For the text-containing cell, return its midpoint in [x, y] coordinate format. 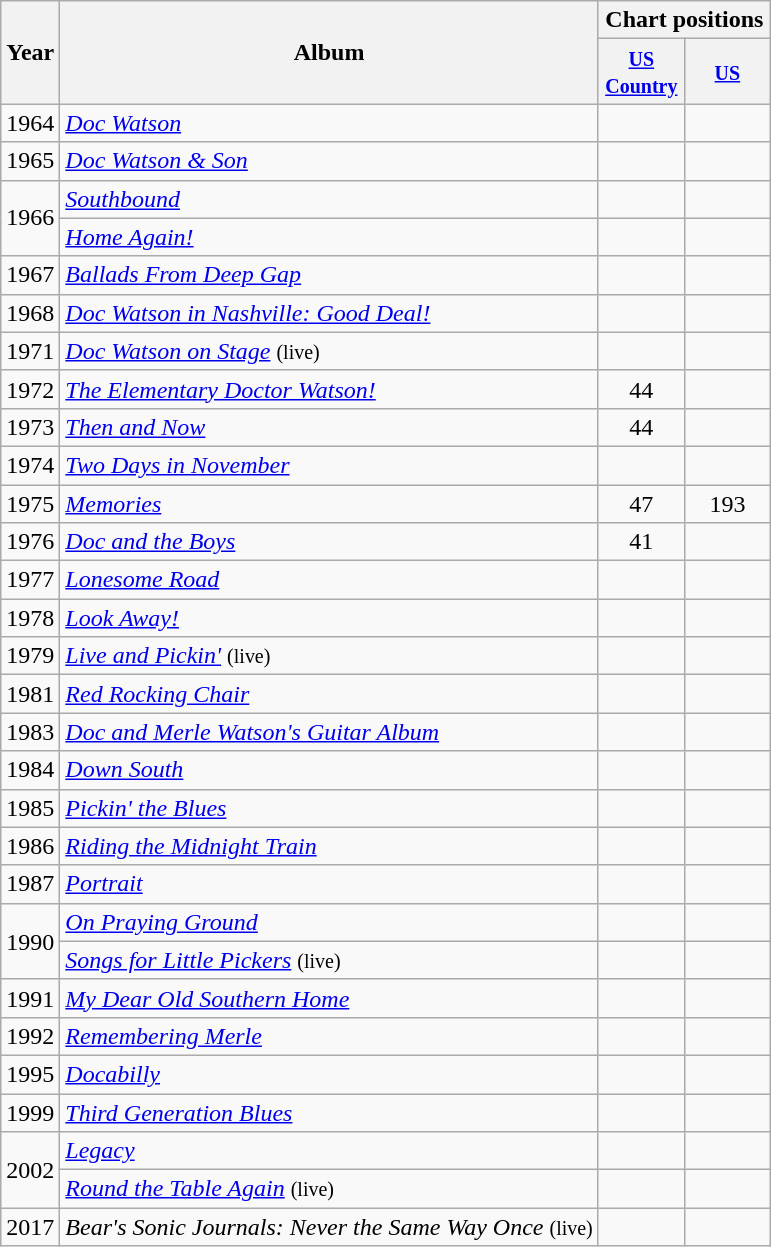
1968 [30, 313]
1971 [30, 351]
Live and Pickin' (live) [329, 656]
1999 [30, 1113]
Doc Watson & Son [329, 161]
193 [727, 503]
1992 [30, 1036]
Pickin' the Blues [329, 808]
Round the Table Again (live) [329, 1189]
Docabilly [329, 1074]
1976 [30, 542]
Riding the Midnight Train [329, 846]
The Elementary Doctor Watson! [329, 389]
1983 [30, 732]
1974 [30, 465]
Album [329, 52]
1966 [30, 218]
Songs for Little Pickers (live) [329, 960]
Look Away! [329, 618]
2002 [30, 1170]
US [727, 72]
Memories [329, 503]
1995 [30, 1074]
US Country [641, 72]
1981 [30, 694]
Year [30, 52]
1985 [30, 808]
1973 [30, 427]
Then and Now [329, 427]
1977 [30, 580]
On Praying Ground [329, 922]
41 [641, 542]
Two Days in November [329, 465]
Third Generation Blues [329, 1113]
My Dear Old Southern Home [329, 998]
Down South [329, 770]
1990 [30, 941]
Doc and Merle Watson's Guitar Album [329, 732]
1972 [30, 389]
Doc and the Boys [329, 542]
Doc Watson [329, 123]
Doc Watson on Stage (live) [329, 351]
Ballads From Deep Gap [329, 275]
2017 [30, 1227]
1986 [30, 846]
Bear's Sonic Journals: Never the Same Way Once (live) [329, 1227]
1965 [30, 161]
Doc Watson in Nashville: Good Deal! [329, 313]
Home Again! [329, 237]
Southbound [329, 199]
47 [641, 503]
Lonesome Road [329, 580]
Portrait [329, 884]
Red Rocking Chair [329, 694]
Remembering Merle [329, 1036]
1984 [30, 770]
1964 [30, 123]
1991 [30, 998]
Legacy [329, 1151]
1975 [30, 503]
1978 [30, 618]
1987 [30, 884]
1967 [30, 275]
1979 [30, 656]
Chart positions [684, 20]
